Provide the (x, y) coordinate of the cell's center where the given text is located.  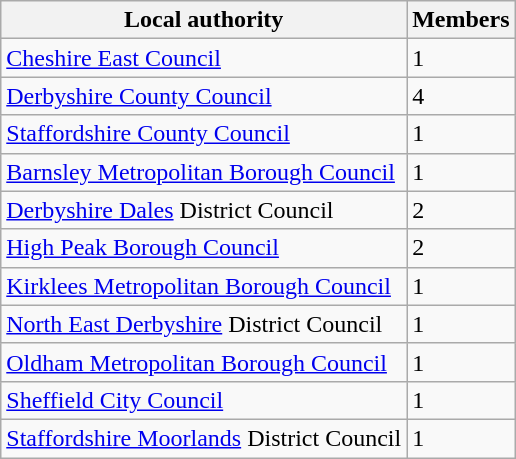
North East Derbyshire District Council (204, 324)
Kirklees Metropolitan Borough Council (204, 286)
High Peak Borough Council (204, 248)
Derbyshire County Council (204, 96)
Sheffield City Council (204, 400)
Cheshire East Council (204, 58)
4 (461, 96)
Barnsley Metropolitan Borough Council (204, 172)
Members (461, 20)
Derbyshire Dales District Council (204, 210)
Staffordshire County Council (204, 134)
Oldham Metropolitan Borough Council (204, 362)
Local authority (204, 20)
Staffordshire Moorlands District Council (204, 438)
